Return the [x, y] coordinate for the center point of the cell that contains the specified text.  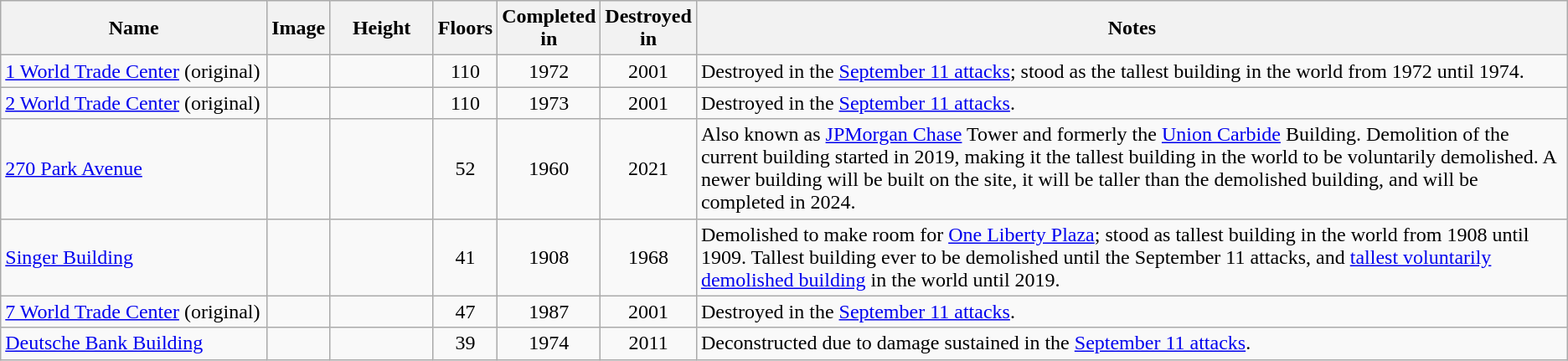
Name [134, 28]
Image [298, 28]
Height [382, 28]
Singer Building [134, 257]
Deconstructed due to damage sustained in the September 11 attacks. [1132, 343]
1987 [549, 312]
7 World Trade Center (original) [134, 312]
52 [465, 169]
270 Park Avenue [134, 169]
Deutsche Bank Building [134, 343]
2021 [648, 169]
47 [465, 312]
1974 [549, 343]
1908 [549, 257]
2 World Trade Center (original) [134, 103]
1960 [549, 169]
1973 [549, 103]
Destroyedin [648, 28]
1968 [648, 257]
2011 [648, 343]
1972 [549, 71]
39 [465, 343]
41 [465, 257]
1 World Trade Center (original) [134, 71]
Floors [465, 28]
Completedin [549, 28]
Destroyed in the September 11 attacks; stood as the tallest building in the world from 1972 until 1974. [1132, 71]
Notes [1132, 28]
